Search for the cell housing the specified text and yield its (x, y) center coordinate. 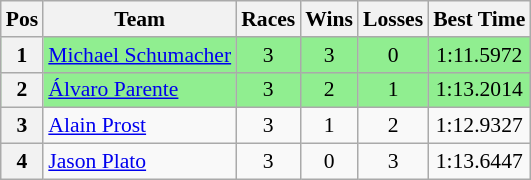
Team (140, 19)
Best Time (479, 19)
Wins (329, 19)
Jason Plato (140, 162)
Races (268, 19)
1:13.2014 (479, 90)
1:11.5972 (479, 55)
Michael Schumacher (140, 55)
Alain Prost (140, 126)
1:12.9327 (479, 126)
Álvaro Parente (140, 90)
Losses (393, 19)
4 (22, 162)
1:13.6447 (479, 162)
Pos (22, 19)
